Pinpoint the cell where the given text exists, returning its (x, y) midpoint coordinate. 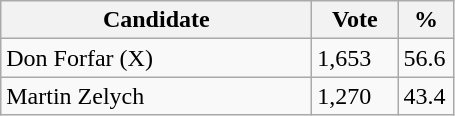
43.4 (426, 96)
Martin Zelych (156, 96)
56.6 (426, 58)
Candidate (156, 20)
1,653 (355, 58)
Vote (355, 20)
1,270 (355, 96)
Don Forfar (X) (156, 58)
% (426, 20)
